Identify which cell holds the provided text, then report its [X, Y] central coordinate. 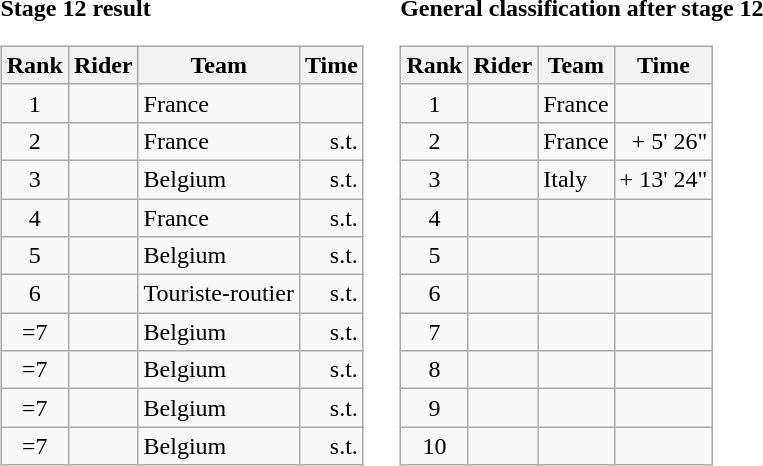
Touriste-routier [218, 294]
Italy [576, 179]
10 [434, 446]
+ 5' 26" [664, 141]
8 [434, 370]
+ 13' 24" [664, 179]
7 [434, 332]
9 [434, 408]
